Search for the cell housing the specified text and yield its (x, y) center coordinate. 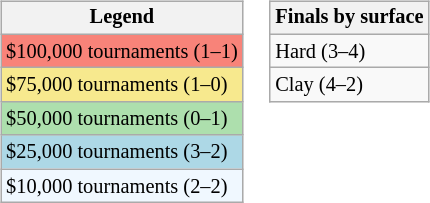
$75,000 tournaments (1–0) (122, 85)
$25,000 tournaments (3–2) (122, 152)
Legend (122, 18)
Hard (3–4) (349, 51)
$10,000 tournaments (2–2) (122, 186)
$100,000 tournaments (1–1) (122, 51)
Clay (4–2) (349, 85)
$50,000 tournaments (0–1) (122, 119)
Finals by surface (349, 18)
